For the text-containing cell, return its midpoint in (X, Y) coordinate format. 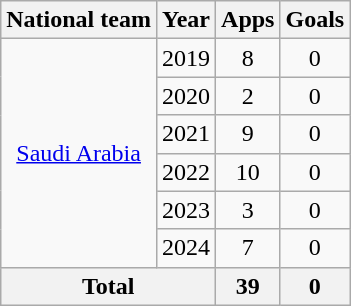
2024 (186, 248)
2020 (186, 96)
39 (248, 286)
2021 (186, 134)
9 (248, 134)
2019 (186, 58)
Year (186, 20)
Saudi Arabia (79, 153)
Total (108, 286)
3 (248, 210)
7 (248, 248)
Apps (248, 20)
Goals (315, 20)
10 (248, 172)
2023 (186, 210)
National team (79, 20)
2022 (186, 172)
8 (248, 58)
2 (248, 96)
